Provide the (x, y) coordinate of the cell's center where the given text is located.  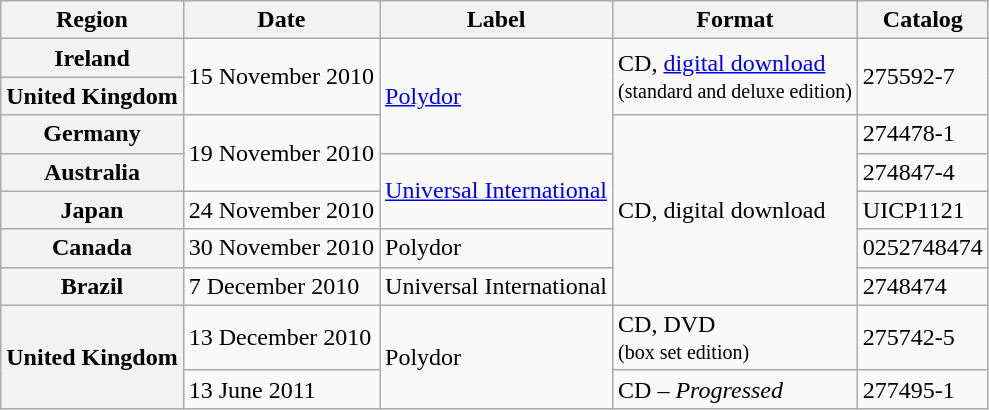
Date (281, 20)
24 November 2010 (281, 210)
Australia (92, 172)
Format (736, 20)
15 November 2010 (281, 77)
Japan (92, 210)
CD – Progressed (736, 389)
CD, digital download (736, 210)
274478-1 (922, 134)
Label (496, 20)
Catalog (922, 20)
CD, DVD(box set edition) (736, 338)
7 December 2010 (281, 286)
274847-4 (922, 172)
Region (92, 20)
277495-1 (922, 389)
UICP1121 (922, 210)
Ireland (92, 58)
CD, digital download(standard and deluxe edition) (736, 77)
275592-7 (922, 77)
Canada (92, 248)
Brazil (92, 286)
Germany (92, 134)
13 December 2010 (281, 338)
19 November 2010 (281, 153)
13 June 2011 (281, 389)
30 November 2010 (281, 248)
2748474 (922, 286)
275742-5 (922, 338)
0252748474 (922, 248)
